Identify which cell holds the provided text, then report its [X, Y] central coordinate. 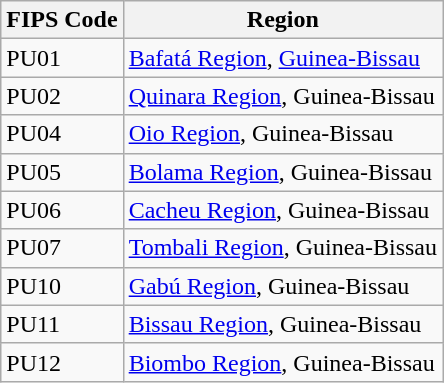
PU10 [62, 286]
Region [282, 20]
Gabú Region, Guinea-Bissau [282, 286]
PU02 [62, 96]
Bolama Region, Guinea-Bissau [282, 172]
PU04 [62, 134]
Biombo Region, Guinea-Bissau [282, 362]
Tombali Region, Guinea-Bissau [282, 248]
FIPS Code [62, 20]
Oio Region, Guinea-Bissau [282, 134]
PU05 [62, 172]
Bafatá Region, Guinea-Bissau [282, 58]
Bissau Region, Guinea-Bissau [282, 324]
PU11 [62, 324]
PU06 [62, 210]
PU01 [62, 58]
Cacheu Region, Guinea-Bissau [282, 210]
PU12 [62, 362]
Quinara Region, Guinea-Bissau [282, 96]
PU07 [62, 248]
